Return the (X, Y) coordinate for the center point of the cell that contains the specified text.  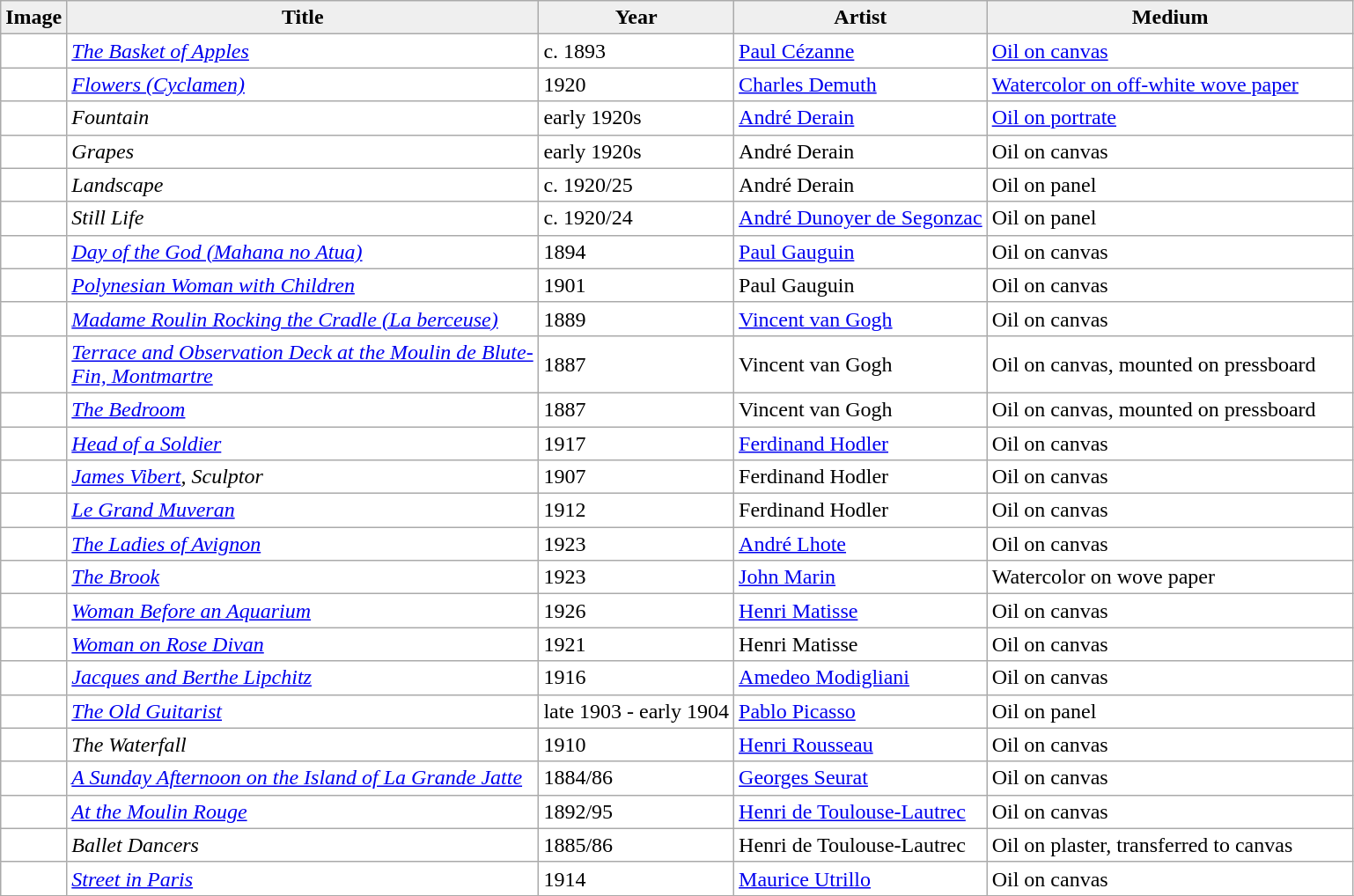
1926 (637, 611)
John Marin (861, 577)
1917 (637, 443)
Pablo Picasso (861, 711)
Le Grand Muveran (303, 510)
Woman on Rose Divan (303, 644)
Woman Before an Aquarium (303, 611)
Polynesian Woman with Children (303, 285)
The Ladies of Avignon (303, 544)
At the Moulin Rouge (303, 812)
Day of the God (Mahana no Atua) (303, 252)
Paul Cézanne (861, 51)
1912 (637, 510)
Ballet Dancers (303, 845)
Amedeo Modigliani (861, 678)
1901 (637, 285)
1916 (637, 678)
1885/86 (637, 845)
1910 (637, 745)
1884/86 (637, 778)
c. 1893 (637, 51)
Still Life (303, 218)
1921 (637, 644)
1889 (637, 319)
James Vibert, Sculptor (303, 477)
Year (637, 18)
c. 1920/25 (637, 185)
Jacques and Berthe Lipchitz (303, 678)
Watercolor on off-white wove paper (1170, 84)
Artist (861, 18)
1894 (637, 252)
The Brook (303, 577)
The Old Guitarist (303, 711)
The Bedroom (303, 409)
Fountain (303, 118)
c. 1920/24 (637, 218)
Grapes (303, 151)
Head of a Soldier (303, 443)
André Lhote (861, 544)
Maurice Utrillo (861, 878)
The Basket of Apples (303, 51)
Madame Roulin Rocking the Cradle (La berceuse) (303, 319)
Landscape (303, 185)
1907 (637, 477)
Watercolor on wove paper (1170, 577)
1914 (637, 878)
Flowers (Cyclamen) (303, 84)
André Dunoyer de Segonzac (861, 218)
1920 (637, 84)
Street in Paris (303, 878)
Oil on portrate (1170, 118)
1892/95 (637, 812)
Georges Seurat (861, 778)
A Sunday Afternoon on the Island of La Grande Jatte (303, 778)
Oil on plaster, transferred to canvas (1170, 845)
Terrace and Observation Deck at the Moulin de Blute-Fin, Montmartre (303, 364)
Medium (1170, 18)
Title (303, 18)
late 1903 - early 1904 (637, 711)
Henri Rousseau (861, 745)
Charles Demuth (861, 84)
Image (33, 18)
The Waterfall (303, 745)
